From the cell containing the given text, extract its center point as (x, y) coordinate. 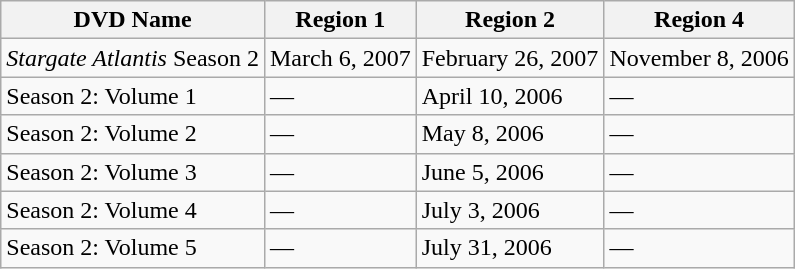
Season 2: Volume 5 (133, 248)
Season 2: Volume 3 (133, 172)
Stargate Atlantis Season 2 (133, 58)
March 6, 2007 (340, 58)
April 10, 2006 (510, 96)
February 26, 2007 (510, 58)
May 8, 2006 (510, 134)
July 3, 2006 (510, 210)
Season 2: Volume 1 (133, 96)
Season 2: Volume 4 (133, 210)
Season 2: Volume 2 (133, 134)
Region 4 (699, 20)
November 8, 2006 (699, 58)
DVD Name (133, 20)
July 31, 2006 (510, 248)
Region 2 (510, 20)
June 5, 2006 (510, 172)
Region 1 (340, 20)
